Return [x, y] of the center of cell containing provided text 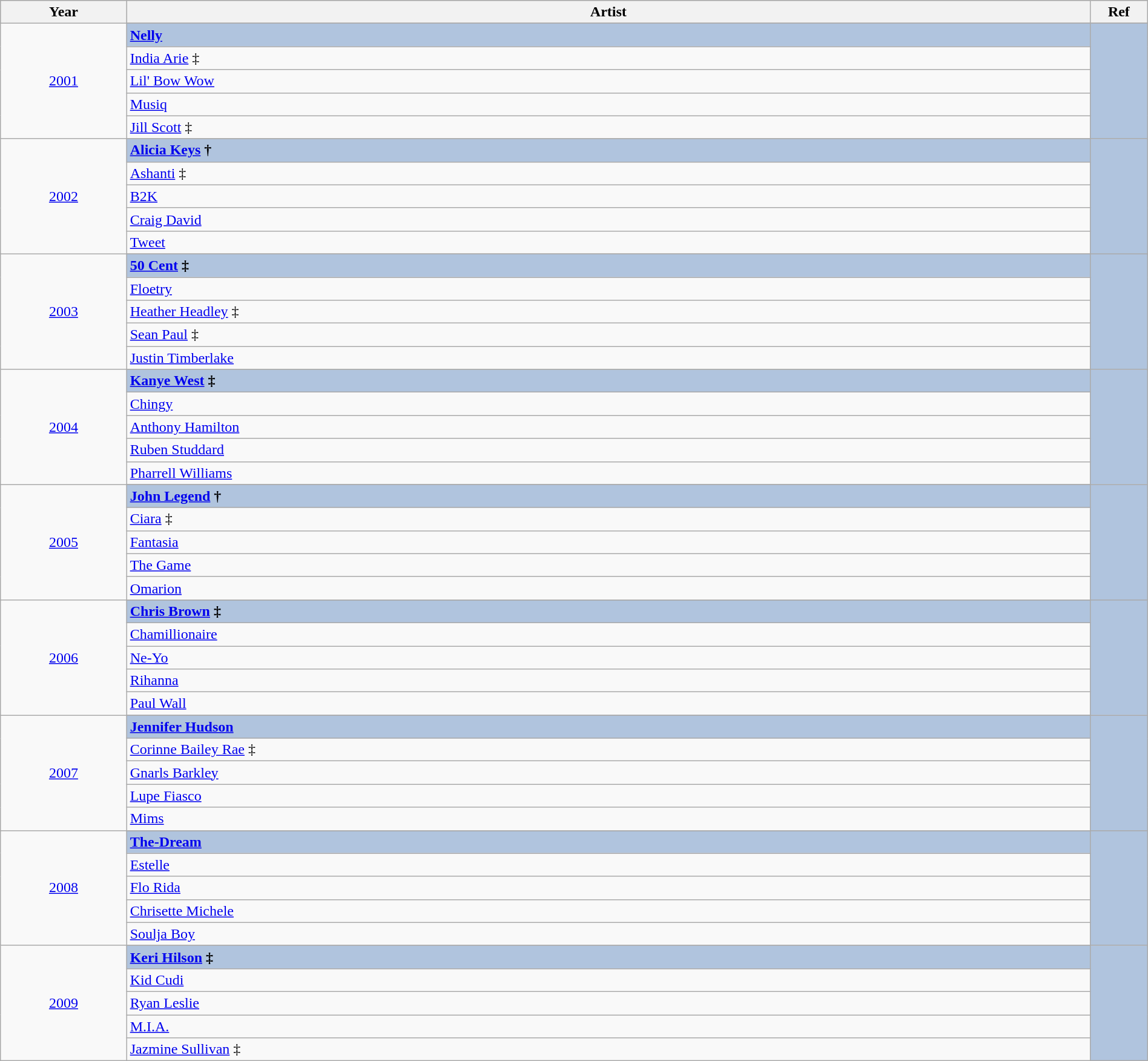
Chris Brown ‡ [608, 611]
Chingy [608, 404]
Ref [1119, 12]
Soulja Boy [608, 934]
2005 [64, 542]
Tweet [608, 242]
Artist [608, 12]
2003 [64, 311]
The-Dream [608, 842]
Jennifer Hudson [608, 727]
2002 [64, 196]
Alicia Keys † [608, 150]
India Arie ‡ [608, 58]
The Game [608, 565]
Mims [608, 819]
Jill Scott ‡ [608, 127]
Ashanti ‡ [608, 173]
Kid Cudi [608, 980]
Pharrell Williams [608, 473]
2006 [64, 657]
Ryan Leslie [608, 1003]
Ciara ‡ [608, 519]
2001 [64, 81]
Craig David [608, 219]
Corinne Bailey Rae ‡ [608, 750]
Anthony Hamilton [608, 427]
Sean Paul ‡ [608, 335]
Omarion [608, 588]
Keri Hilson ‡ [608, 957]
2007 [64, 773]
John Legend † [608, 496]
Chamillionaire [608, 634]
Jazmine Sullivan ‡ [608, 1049]
Estelle [608, 865]
2009 [64, 1003]
Chrisette Michele [608, 911]
Justin Timberlake [608, 358]
Lupe Fiasco [608, 796]
Paul Wall [608, 704]
Flo Rida [608, 888]
M.I.A. [608, 1026]
50 Cent ‡ [608, 265]
Fantasia [608, 542]
Nelly [608, 35]
Kanye West ‡ [608, 381]
Heather Headley ‡ [608, 312]
Floetry [608, 289]
Rihanna [608, 681]
2004 [64, 427]
Musiq [608, 104]
Year [64, 12]
Ne-Yo [608, 657]
Lil' Bow Wow [608, 81]
Gnarls Barkley [608, 773]
Ruben Studdard [608, 450]
B2K [608, 196]
2008 [64, 888]
